Pinpoint the cell where the given text exists, returning its (x, y) midpoint coordinate. 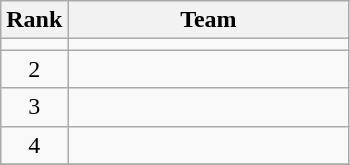
2 (34, 69)
Team (208, 20)
4 (34, 145)
Rank (34, 20)
3 (34, 107)
